Detect which cell encompasses the target text, then output its (X, Y) center coordinate. 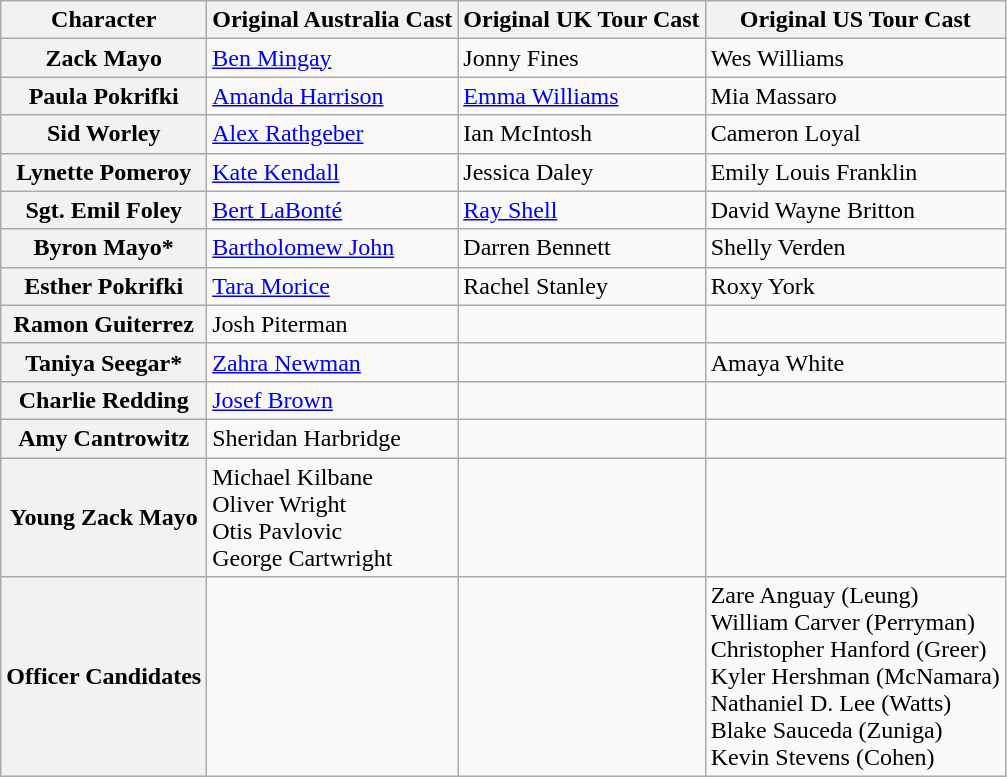
Ramon Guiterrez (104, 324)
Bartholomew John (332, 248)
Taniya Seegar* (104, 362)
Wes Williams (855, 58)
Michael KilbaneOliver WrightOtis PavlovicGeorge Cartwright (332, 518)
David Wayne Britton (855, 210)
Ray Shell (582, 210)
Byron Mayo* (104, 248)
Jessica Daley (582, 172)
Officer Candidates (104, 677)
Ben Mingay (332, 58)
Darren Bennett (582, 248)
Mia Massaro (855, 96)
Original Australia Cast (332, 20)
Amy Cantrowitz (104, 438)
Jonny Fines (582, 58)
Shelly Verden (855, 248)
Tara Morice (332, 286)
Emma Williams (582, 96)
Kate Kendall (332, 172)
Young Zack Mayo (104, 518)
Bert LaBonté (332, 210)
Amaya White (855, 362)
Zahra Newman (332, 362)
Rachel Stanley (582, 286)
Paula Pokrifki (104, 96)
Cameron Loyal (855, 134)
Sheridan Harbridge (332, 438)
Sgt. Emil Foley (104, 210)
Josef Brown (332, 400)
Alex Rathgeber (332, 134)
Charlie Redding (104, 400)
Josh Piterman (332, 324)
Sid Worley (104, 134)
Original UK Tour Cast (582, 20)
Roxy York (855, 286)
Ian McIntosh (582, 134)
Emily Louis Franklin (855, 172)
Original US Tour Cast (855, 20)
Amanda Harrison (332, 96)
Zack Mayo (104, 58)
Character (104, 20)
Lynette Pomeroy (104, 172)
Esther Pokrifki (104, 286)
